Provide the (X, Y) coordinate of the cell's center where the given text is located.  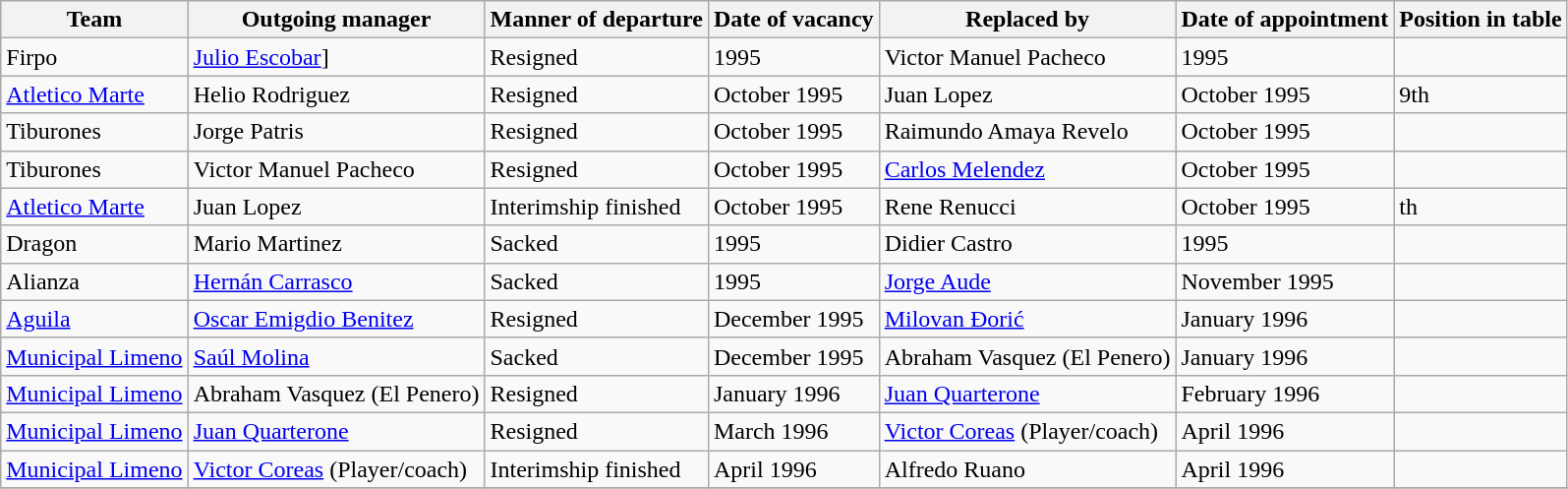
Manner of departure (596, 20)
February 1996 (1285, 394)
Helio Rodriguez (336, 94)
March 1996 (793, 431)
Julio Escobar] (336, 57)
Rene Renucci (1027, 207)
Outgoing manager (336, 20)
Carlos Melendez (1027, 169)
Hernán Carrasco (336, 281)
Position in table (1481, 20)
th (1481, 207)
Firpo (94, 57)
Mario Martinez (336, 244)
Aguila (94, 319)
November 1995 (1285, 281)
Didier Castro (1027, 244)
9th (1481, 94)
Saúl Molina (336, 356)
Milovan Đorić (1027, 319)
Alianza (94, 281)
Dragon (94, 244)
Alfredo Ruano (1027, 469)
Team (94, 20)
Jorge Patris (336, 132)
Replaced by (1027, 20)
Date of appointment (1285, 20)
Date of vacancy (793, 20)
Oscar Emigdio Benitez (336, 319)
Raimundo Amaya Revelo (1027, 132)
Jorge Aude (1027, 281)
